Identify which cell holds the provided text, then report its (x, y) central coordinate. 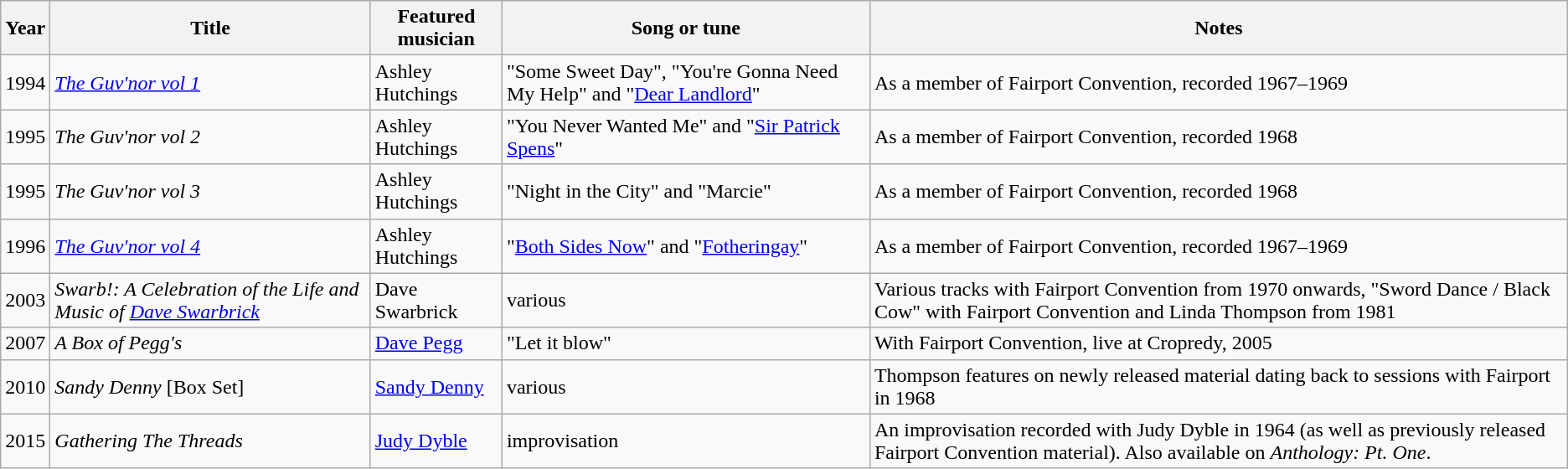
A Box of Pegg's (210, 343)
Year (25, 28)
Swarb!: A Celebration of the Life and Music of Dave Swarbrick (210, 300)
Various tracks with Fairport Convention from 1970 onwards, "Sword Dance / Black Cow" with Fairport Convention and Linda Thompson from 1981 (1218, 300)
Title (210, 28)
1994 (25, 82)
2010 (25, 387)
The Guv'nor vol 2 (210, 137)
"Both Sides Now" and "Fotheringay" (685, 246)
Thompson features on newly released material dating back to sessions with Fairport in 1968 (1218, 387)
"Night in the City" and "Marcie" (685, 191)
Featured musician (436, 28)
The Guv'nor vol 4 (210, 246)
2007 (25, 343)
"Let it blow" (685, 343)
Sandy Denny [Box Set] (210, 387)
2015 (25, 441)
improvisation (685, 441)
Notes (1218, 28)
Gathering The Threads (210, 441)
With Fairport Convention, live at Cropredy, 2005 (1218, 343)
2003 (25, 300)
The Guv'nor vol 1 (210, 82)
Sandy Denny (436, 387)
Dave Pegg (436, 343)
1996 (25, 246)
"Some Sweet Day", "You're Gonna Need My Help" and "Dear Landlord" (685, 82)
Judy Dyble (436, 441)
Song or tune (685, 28)
"You Never Wanted Me" and "Sir Patrick Spens" (685, 137)
Dave Swarbrick (436, 300)
The Guv'nor vol 3 (210, 191)
